Pinpoint the cell where the given text exists, returning its (X, Y) midpoint coordinate. 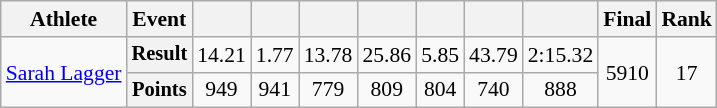
25.86 (386, 55)
Final (627, 19)
Rank (686, 19)
941 (275, 90)
Points (160, 90)
Athlete (64, 19)
740 (494, 90)
13.78 (328, 55)
779 (328, 90)
949 (222, 90)
5.85 (440, 55)
804 (440, 90)
17 (686, 72)
14.21 (222, 55)
888 (560, 90)
Result (160, 55)
809 (386, 90)
2:15.32 (560, 55)
43.79 (494, 55)
Event (160, 19)
1.77 (275, 55)
5910 (627, 72)
Sarah Lagger (64, 72)
